Provide the [X, Y] coordinate of the cell's center where the given text is located.  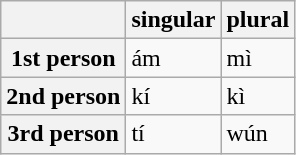
plural [258, 20]
mì [258, 58]
2nd person [64, 96]
kí [174, 96]
tí [174, 134]
ám [174, 58]
1st person [64, 58]
singular [174, 20]
kì [258, 96]
wún [258, 134]
3rd person [64, 134]
